Pinpoint the cell where the given text exists, returning its (x, y) midpoint coordinate. 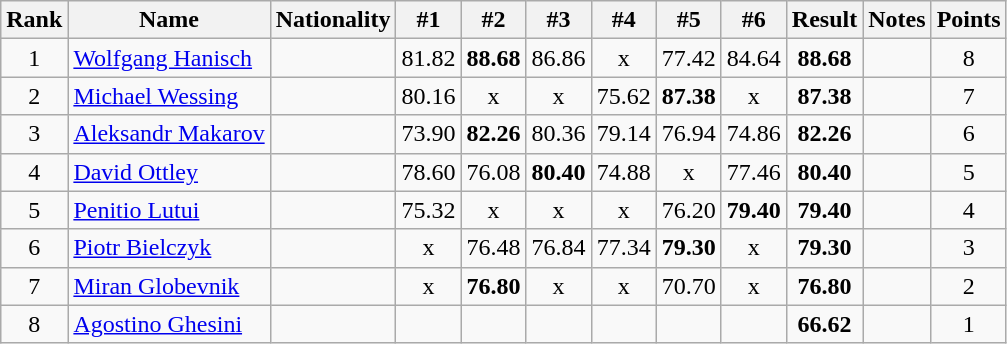
Michael Wessing (169, 96)
Nationality (333, 20)
80.16 (428, 96)
70.70 (688, 286)
79.14 (624, 134)
76.94 (688, 134)
Wolfgang Hanisch (169, 58)
Agostino Ghesini (169, 324)
76.84 (558, 248)
86.86 (558, 58)
#1 (428, 20)
75.32 (428, 210)
74.86 (754, 134)
#4 (624, 20)
76.20 (688, 210)
74.88 (624, 172)
80.36 (558, 134)
Name (169, 20)
Penitio Lutui (169, 210)
66.62 (824, 324)
77.42 (688, 58)
84.64 (754, 58)
#6 (754, 20)
76.08 (494, 172)
81.82 (428, 58)
Points (968, 20)
Miran Globevnik (169, 286)
75.62 (624, 96)
77.34 (624, 248)
73.90 (428, 134)
#3 (558, 20)
78.60 (428, 172)
Rank (34, 20)
Piotr Bielczyk (169, 248)
David Ottley (169, 172)
#5 (688, 20)
#2 (494, 20)
Result (824, 20)
Notes (897, 20)
77.46 (754, 172)
Aleksandr Makarov (169, 134)
76.48 (494, 248)
